Output the [X, Y] coordinate of the center of the cell containing the given text.  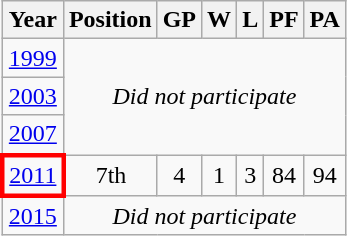
2011 [32, 174]
94 [324, 174]
Year [32, 20]
2007 [32, 135]
7th [110, 174]
2015 [32, 216]
PA [324, 20]
1999 [32, 58]
4 [179, 174]
1 [220, 174]
84 [284, 174]
GP [179, 20]
L [250, 20]
PF [284, 20]
2003 [32, 96]
W [220, 20]
Position [110, 20]
3 [250, 174]
